Identify which cell holds the provided text, then report its (x, y) central coordinate. 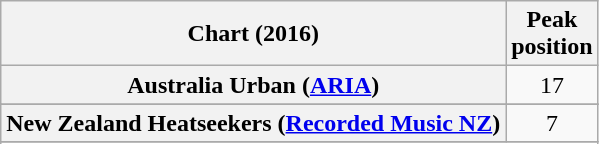
7 (552, 123)
New Zealand Heatseekers (Recorded Music NZ) (254, 123)
17 (552, 85)
Chart (2016) (254, 34)
Peakposition (552, 34)
Australia Urban (ARIA) (254, 85)
